Pinpoint the cell where the given text exists, returning its [x, y] midpoint coordinate. 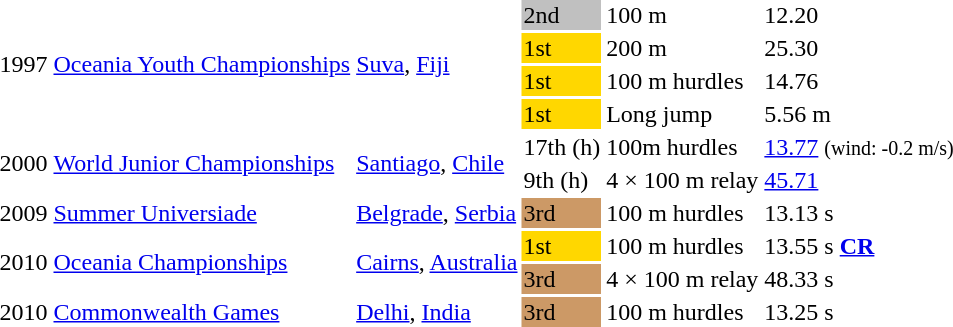
100m hurdles [682, 147]
17th (h) [562, 147]
2nd [562, 15]
200 m [682, 48]
Belgrade, Serbia [437, 213]
100 m [682, 15]
Commonwealth Games [202, 312]
Oceania Youth Championships [202, 64]
World Junior Championships [202, 164]
Suva, Fiji [437, 64]
Santiago, Chile [437, 164]
Summer Universiade [202, 213]
Oceania Championships [202, 262]
Delhi, India [437, 312]
Cairns, Australia [437, 262]
Long jump [682, 114]
9th (h) [562, 180]
